Detect which cell encompasses the target text, then output its [x, y] center coordinate. 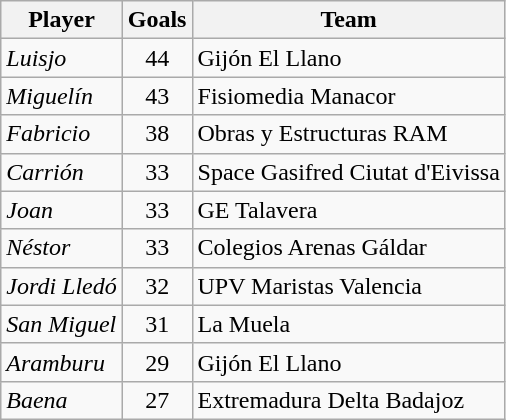
Player [62, 20]
Joan [62, 210]
Aramburu [62, 362]
38 [157, 134]
Baena [62, 400]
Miguelín [62, 96]
44 [157, 58]
Colegios Arenas Gáldar [348, 248]
Luisjo [62, 58]
Team [348, 20]
Jordi Lledó [62, 286]
San Miguel [62, 324]
32 [157, 286]
UPV Maristas Valencia [348, 286]
Néstor [62, 248]
29 [157, 362]
43 [157, 96]
Obras y Estructuras RAM [348, 134]
Fabricio [62, 134]
Carrión [62, 172]
La Muela [348, 324]
Extremadura Delta Badajoz [348, 400]
Space Gasifred Ciutat d'Eivissa [348, 172]
GE Talavera [348, 210]
27 [157, 400]
Goals [157, 20]
Fisiomedia Manacor [348, 96]
31 [157, 324]
